Find where the given text appears and provide that cell's center as [x, y] coordinate. 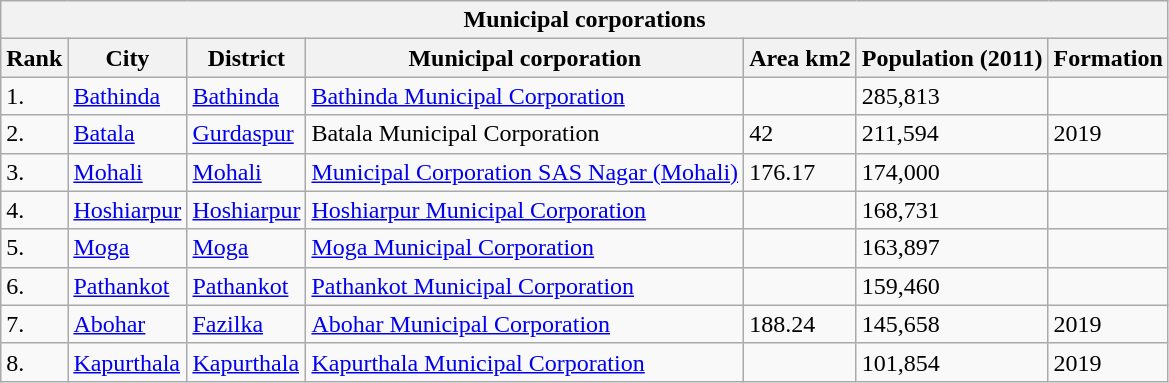
159,460 [952, 286]
1. [34, 96]
Pathankot Municipal Corporation [525, 286]
Batala [128, 134]
Population (2011) [952, 58]
8. [34, 362]
Kapurthala Municipal Corporation [525, 362]
5. [34, 248]
Abohar Municipal Corporation [525, 324]
174,000 [952, 172]
Hoshiarpur Municipal Corporation [525, 210]
188.24 [800, 324]
Gurdaspur [246, 134]
Municipal corporation [525, 58]
Abohar [128, 324]
176.17 [800, 172]
168,731 [952, 210]
Municipal Corporation SAS Nagar (Mohali) [525, 172]
285,813 [952, 96]
Area km2 [800, 58]
Bathinda Municipal Corporation [525, 96]
Municipal corporations [585, 20]
2. [34, 134]
City [128, 58]
6. [34, 286]
42 [800, 134]
145,658 [952, 324]
Fazilka [246, 324]
211,594 [952, 134]
Batala Municipal Corporation [525, 134]
7. [34, 324]
101,854 [952, 362]
4. [34, 210]
District [246, 58]
Rank [34, 58]
Moga Municipal Corporation [525, 248]
Formation [1108, 58]
3. [34, 172]
163,897 [952, 248]
